Output the (x, y) coordinate of the center of the cell containing the given text.  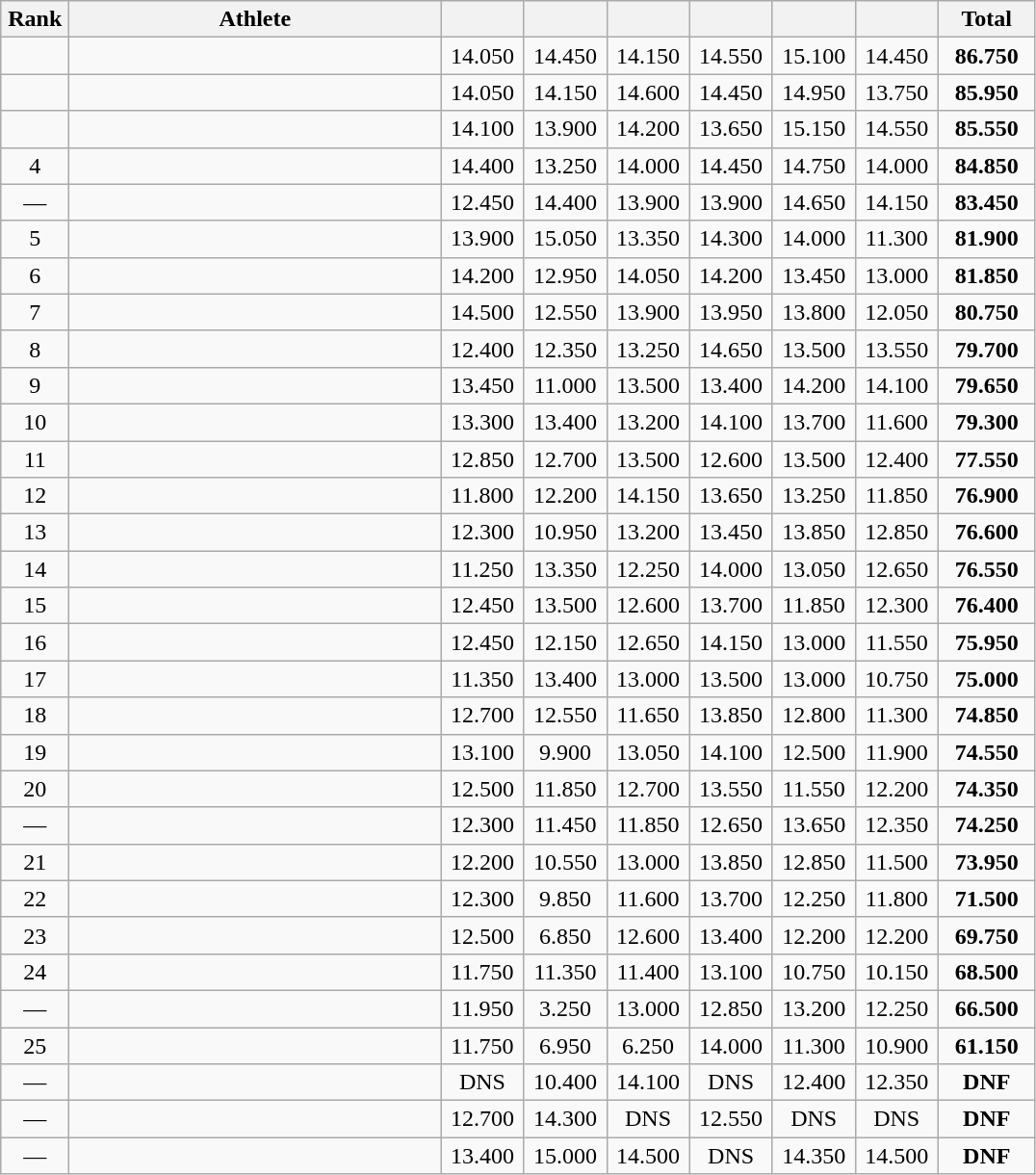
77.550 (986, 459)
84.850 (986, 166)
74.350 (986, 789)
12.800 (814, 716)
10.400 (565, 1083)
16 (35, 642)
19 (35, 752)
Total (986, 19)
15.050 (565, 239)
15 (35, 606)
80.750 (986, 312)
6.950 (565, 1045)
13.750 (896, 92)
12.050 (896, 312)
66.500 (986, 1008)
10.900 (896, 1045)
10.150 (896, 972)
76.400 (986, 606)
76.600 (986, 533)
9.900 (565, 752)
74.850 (986, 716)
14 (35, 569)
11.500 (896, 862)
81.850 (986, 275)
73.950 (986, 862)
15.000 (565, 1156)
75.950 (986, 642)
7 (35, 312)
79.300 (986, 422)
9.850 (565, 899)
74.550 (986, 752)
11.900 (896, 752)
4 (35, 166)
61.150 (986, 1045)
3.250 (565, 1008)
11 (35, 459)
11.400 (648, 972)
76.550 (986, 569)
23 (35, 935)
74.250 (986, 825)
71.500 (986, 899)
10.550 (565, 862)
18 (35, 716)
15.100 (814, 56)
11.000 (565, 385)
5 (35, 239)
85.550 (986, 129)
13.300 (482, 422)
10.950 (565, 533)
21 (35, 862)
20 (35, 789)
11.250 (482, 569)
12.950 (565, 275)
15.150 (814, 129)
75.000 (986, 679)
14.750 (814, 166)
9 (35, 385)
8 (35, 349)
25 (35, 1045)
6.250 (648, 1045)
83.450 (986, 202)
10 (35, 422)
11.950 (482, 1008)
6.850 (565, 935)
Athlete (255, 19)
79.650 (986, 385)
17 (35, 679)
13.800 (814, 312)
Rank (35, 19)
13.950 (731, 312)
69.750 (986, 935)
85.950 (986, 92)
14.350 (814, 1156)
12.150 (565, 642)
79.700 (986, 349)
22 (35, 899)
11.650 (648, 716)
81.900 (986, 239)
6 (35, 275)
14.600 (648, 92)
24 (35, 972)
12 (35, 496)
68.500 (986, 972)
13 (35, 533)
14.950 (814, 92)
86.750 (986, 56)
76.900 (986, 496)
11.450 (565, 825)
